Pinpoint the cell where the given text exists, returning its (x, y) midpoint coordinate. 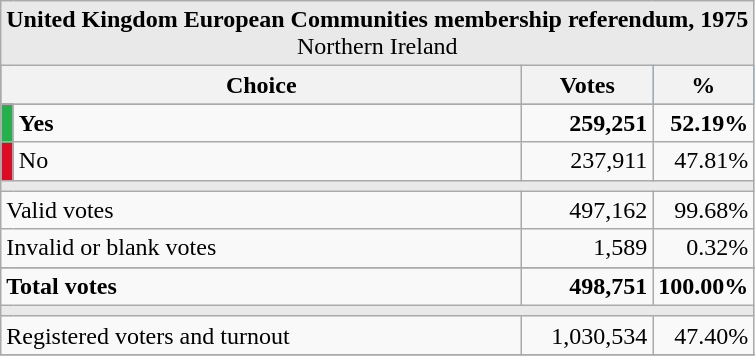
498,751 (588, 286)
1,589 (588, 248)
Yes (267, 123)
United Kingdom European Communities membership referendum, 1975 Northern Ireland (378, 34)
% (704, 85)
Invalid or blank votes (262, 248)
100.00% (704, 286)
52.19% (704, 123)
259,251 (588, 123)
497,162 (588, 210)
No (267, 161)
Votes (588, 85)
Total votes (262, 286)
1,030,534 (588, 335)
Registered voters and turnout (262, 335)
47.81% (704, 161)
47.40% (704, 335)
Valid votes (262, 210)
Choice (262, 85)
99.68% (704, 210)
0.32% (704, 248)
237,911 (588, 161)
